Capture the cell that displays the provided text and extract its (x, y) central coordinate. 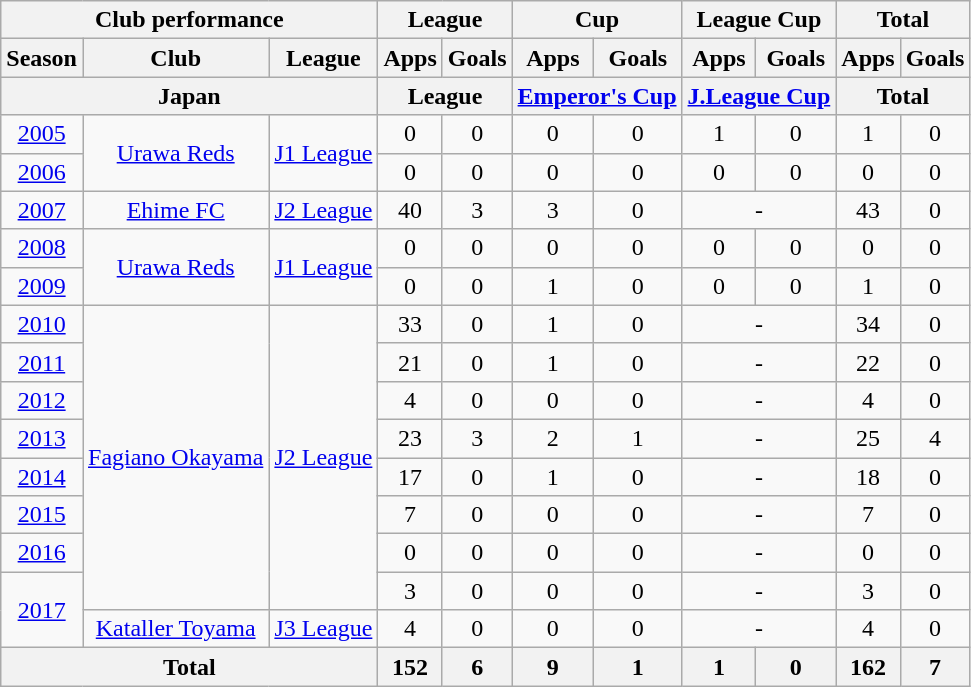
Ehime FC (175, 210)
21 (410, 362)
Fagiano Okayama (175, 457)
22 (868, 362)
6 (477, 667)
152 (410, 667)
2006 (42, 172)
23 (410, 438)
2009 (42, 286)
Club performance (190, 20)
2013 (42, 438)
2005 (42, 134)
Japan (190, 96)
34 (868, 324)
2012 (42, 400)
Emperor's Cup (597, 96)
2 (553, 438)
17 (410, 477)
J.League Cup (759, 96)
2017 (42, 610)
2015 (42, 515)
2011 (42, 362)
9 (553, 667)
2007 (42, 210)
Club (175, 58)
2008 (42, 248)
162 (868, 667)
Cup (597, 20)
League Cup (759, 20)
33 (410, 324)
Kataller Toyama (175, 629)
25 (868, 438)
43 (868, 210)
J3 League (324, 629)
Season (42, 58)
2016 (42, 553)
2010 (42, 324)
18 (868, 477)
2014 (42, 477)
40 (410, 210)
